Provide the (X, Y) coordinate of the cell's center where the given text is located.  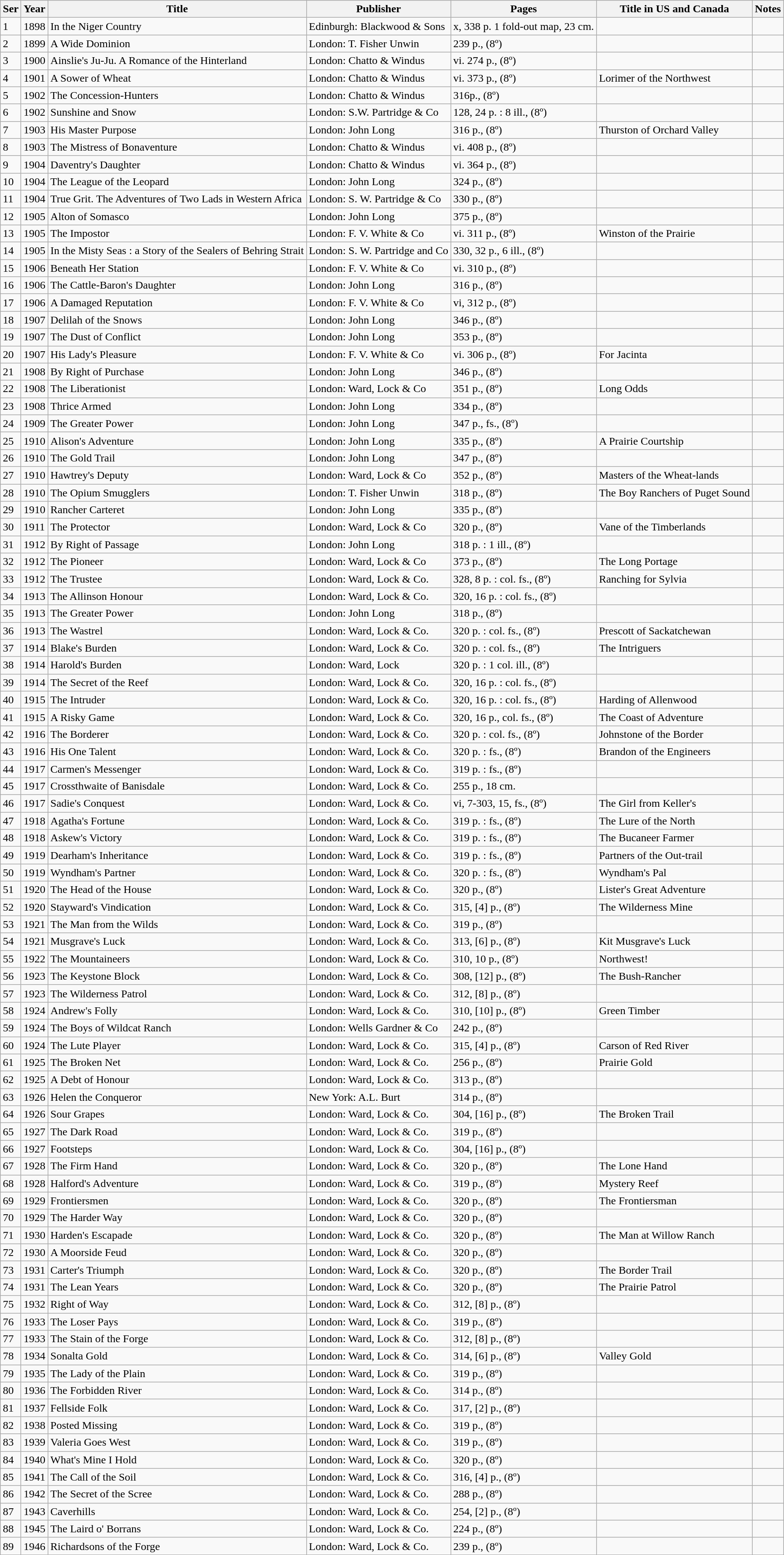
The Trustee (177, 579)
52 (11, 907)
4 (11, 78)
42 (11, 734)
89 (11, 1546)
79 (11, 1374)
288 p., (8º) (524, 1494)
58 (11, 1011)
12 (11, 216)
Helen the Conqueror (177, 1097)
Sonalta Gold (177, 1356)
310, 10 p., (8º) (524, 959)
Prescott of Sackatchewan (675, 631)
Kit Musgrave's Luck (675, 942)
1899 (34, 44)
The Harder Way (177, 1218)
Ranching for Sylvia (675, 579)
Delilah of the Snows (177, 320)
39 (11, 682)
15 (11, 268)
81 (11, 1408)
Vane of the Timberlands (675, 527)
What's Mine I Hold (177, 1460)
vi, 7-303, 15, fs., (8º) (524, 804)
The Lure of the North (675, 821)
Edinburgh: Blackwood & Sons (378, 26)
85 (11, 1477)
1901 (34, 78)
47 (11, 821)
Footsteps (177, 1149)
Notes (768, 9)
In the Niger Country (177, 26)
Wyndham's Pal (675, 873)
78 (11, 1356)
82 (11, 1425)
17 (11, 303)
Harding of Allenwood (675, 700)
80 (11, 1391)
224 p., (8º) (524, 1529)
The Liberationist (177, 389)
Pages (524, 9)
60 (11, 1045)
318 p. : 1 ill., (8º) (524, 544)
63 (11, 1097)
35 (11, 613)
The Lute Player (177, 1045)
22 (11, 389)
The Stain of the Forge (177, 1339)
The Man at Willow Ranch (675, 1235)
In the Misty Seas : a Story of the Sealers of Behring Strait (177, 251)
53 (11, 924)
38 (11, 665)
242 p., (8º) (524, 1028)
330 p., (8º) (524, 199)
The Intriguers (675, 648)
The Opium Smugglers (177, 492)
Lorimer of the Northwest (675, 78)
The Mistress of Bonaventure (177, 147)
45 (11, 786)
The Wilderness Mine (675, 907)
Agatha's Fortune (177, 821)
The Man from the Wilds (177, 924)
The Boys of Wildcat Ranch (177, 1028)
The Loser Pays (177, 1322)
By Right of Passage (177, 544)
1943 (34, 1511)
The Concession-Hunters (177, 95)
The Lone Hand (675, 1166)
3 (11, 61)
9 (11, 164)
1940 (34, 1460)
1909 (34, 423)
Valeria Goes West (177, 1442)
The Wastrel (177, 631)
1900 (34, 61)
Sour Grapes (177, 1114)
Hawtrey's Deputy (177, 475)
Crossthwaite of Banisdale (177, 786)
Carmen's Messenger (177, 769)
375 p., (8º) (524, 216)
33 (11, 579)
The Intruder (177, 700)
66 (11, 1149)
36 (11, 631)
32 (11, 562)
255 p., 18 cm. (524, 786)
16 (11, 285)
19 (11, 337)
62 (11, 1080)
8 (11, 147)
London: S. W. Partridge & Co (378, 199)
His Master Purpose (177, 130)
30 (11, 527)
313 p., (8º) (524, 1080)
Andrew's Folly (177, 1011)
Askew's Victory (177, 838)
Valley Gold (675, 1356)
1 (11, 26)
128, 24 p. : 8 ill., (8º) (524, 113)
The Impostor (177, 234)
373 p., (8º) (524, 562)
28 (11, 492)
70 (11, 1218)
Posted Missing (177, 1425)
Wyndham's Partner (177, 873)
1932 (34, 1304)
352 p., (8º) (524, 475)
The Secret of the Scree (177, 1494)
57 (11, 993)
A Wide Dominion (177, 44)
55 (11, 959)
71 (11, 1235)
For Jacinta (675, 354)
1938 (34, 1425)
2 (11, 44)
London: S.W. Partridge & Co (378, 113)
Publisher (378, 9)
Halford's Adventure (177, 1183)
41 (11, 717)
1922 (34, 959)
74 (11, 1287)
7 (11, 130)
Lister's Great Adventure (675, 890)
334 p., (8º) (524, 406)
Green Timber (675, 1011)
London: Ward, Lock (378, 665)
Carter's Triumph (177, 1270)
Carson of Red River (675, 1045)
Masters of the Wheat-lands (675, 475)
43 (11, 751)
By Right of Purchase (177, 372)
vi. 306 p., (8º) (524, 354)
49 (11, 855)
Ainslie's Ju-Ju. A Romance of the Hinterland (177, 61)
25 (11, 441)
The Laird o' Borrans (177, 1529)
67 (11, 1166)
Right of Way (177, 1304)
11 (11, 199)
Frontiersmen (177, 1201)
5 (11, 95)
44 (11, 769)
320, 16 p., col. fs., (8º) (524, 717)
86 (11, 1494)
The Dust of Conflict (177, 337)
Thrice Armed (177, 406)
The Bush-Rancher (675, 976)
328, 8 p. : col. fs., (8º) (524, 579)
Prairie Gold (675, 1063)
New York: A.L. Burt (378, 1097)
The Boy Ranchers of Puget Sound (675, 492)
The Dark Road (177, 1132)
14 (11, 251)
vi. 274 p., (8º) (524, 61)
Caverhills (177, 1511)
1936 (34, 1391)
vi. 310 p., (8º) (524, 268)
56 (11, 976)
75 (11, 1304)
vi. 408 p., (8º) (524, 147)
84 (11, 1460)
31 (11, 544)
The Long Portage (675, 562)
A Prairie Courtship (675, 441)
True Grit. The Adventures of Two Lads in Western Africa (177, 199)
65 (11, 1132)
A Moorside Feud (177, 1252)
The Wilderness Patrol (177, 993)
Brandon of the Engineers (675, 751)
The Head of the House (177, 890)
46 (11, 804)
Alton of Somasco (177, 216)
69 (11, 1201)
Winston of the Prairie (675, 234)
The Girl from Keller's (675, 804)
Year (34, 9)
Fellside Folk (177, 1408)
Stayward's Vindication (177, 907)
59 (11, 1028)
320 p. : 1 col. ill., (8º) (524, 665)
His Lady's Pleasure (177, 354)
73 (11, 1270)
18 (11, 320)
1941 (34, 1477)
40 (11, 700)
Long Odds (675, 389)
vi, 312 p., (8º) (524, 303)
vi. 373 p., (8º) (524, 78)
1935 (34, 1374)
1945 (34, 1529)
Richardsons of the Forge (177, 1546)
A Sower of Wheat (177, 78)
1939 (34, 1442)
353 p., (8º) (524, 337)
The Firm Hand (177, 1166)
Ser (11, 9)
Sunshine and Snow (177, 113)
316p., (8º) (524, 95)
26 (11, 458)
347 p., fs., (8º) (524, 423)
The Lean Years (177, 1287)
Partners of the Out-trail (675, 855)
54 (11, 942)
Northwest! (675, 959)
6 (11, 113)
The Allinson Honour (177, 596)
310, [10] p., (8º) (524, 1011)
Title in US and Canada (675, 9)
The Borderer (177, 734)
Daventry's Daughter (177, 164)
Blake's Burden (177, 648)
20 (11, 354)
308, [12] p., (8º) (524, 976)
1937 (34, 1408)
316, [4] p., (8º) (524, 1477)
The Protector (177, 527)
London: Wells Gardner & Co (378, 1028)
The Bucaneer Farmer (675, 838)
The Keystone Block (177, 976)
61 (11, 1063)
vi. 311 p., (8º) (524, 234)
Alison's Adventure (177, 441)
330, 32 p., 6 ill., (8º) (524, 251)
1898 (34, 26)
The Mountaineers (177, 959)
1942 (34, 1494)
The Secret of the Reef (177, 682)
Thurston of Orchard Valley (675, 130)
24 (11, 423)
256 p., (8º) (524, 1063)
The Prairie Patrol (675, 1287)
The Broken Net (177, 1063)
88 (11, 1529)
The Pioneer (177, 562)
Harden's Escapade (177, 1235)
87 (11, 1511)
The Call of the Soil (177, 1477)
Rancher Carteret (177, 510)
77 (11, 1339)
Mystery Reef (675, 1183)
Harold's Burden (177, 665)
The Cattle-Baron's Daughter (177, 285)
A Risky Game (177, 717)
The Frontiersman (675, 1201)
351 p., (8º) (524, 389)
254, [2] p., (8º) (524, 1511)
76 (11, 1322)
27 (11, 475)
50 (11, 873)
34 (11, 596)
Title (177, 9)
The Gold Trail (177, 458)
Dearham's Inheritance (177, 855)
37 (11, 648)
48 (11, 838)
The Forbidden River (177, 1391)
314, [6] p., (8º) (524, 1356)
A Debt of Honour (177, 1080)
72 (11, 1252)
Beneath Her Station (177, 268)
68 (11, 1183)
A Damaged Reputation (177, 303)
51 (11, 890)
Johnstone of the Border (675, 734)
1934 (34, 1356)
23 (11, 406)
64 (11, 1114)
The Lady of the Plain (177, 1374)
83 (11, 1442)
The Broken Trail (675, 1114)
10 (11, 181)
His One Talent (177, 751)
1911 (34, 527)
The Border Trail (675, 1270)
x, 338 p. 1 fold-out map, 23 cm. (524, 26)
347 p., (8º) (524, 458)
The League of the Leopard (177, 181)
13 (11, 234)
21 (11, 372)
Sadie's Conquest (177, 804)
vi. 364 p., (8º) (524, 164)
The Coast of Adventure (675, 717)
313, [6] p., (8º) (524, 942)
317, [2] p., (8º) (524, 1408)
29 (11, 510)
London: S. W. Partridge and Co (378, 251)
1946 (34, 1546)
Musgrave's Luck (177, 942)
324 p., (8º) (524, 181)
